From the cell containing the given text, extract its center point as (X, Y) coordinate. 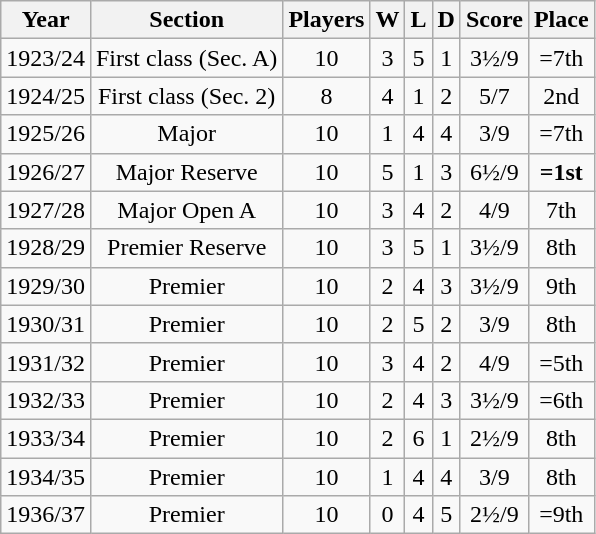
1931/32 (46, 362)
7th (561, 210)
1928/29 (46, 248)
1929/30 (46, 286)
8 (326, 96)
=5th (561, 362)
2nd (561, 96)
Major Reserve (186, 172)
1927/28 (46, 210)
W (388, 20)
First class (Sec. A) (186, 58)
L (418, 20)
0 (388, 515)
Year (46, 20)
Place (561, 20)
Premier Reserve (186, 248)
1936/37 (46, 515)
1923/24 (46, 58)
1933/34 (46, 438)
5/7 (494, 96)
Major (186, 134)
1932/33 (46, 400)
Section (186, 20)
=9th (561, 515)
=6th (561, 400)
1924/25 (46, 96)
First class (Sec. 2) (186, 96)
=1st (561, 172)
Score (494, 20)
Players (326, 20)
D (446, 20)
1925/26 (46, 134)
Major Open A (186, 210)
1934/35 (46, 477)
1926/27 (46, 172)
9th (561, 286)
6½/9 (494, 172)
1930/31 (46, 324)
6 (418, 438)
